Return the (x, y) coordinate for the center point of the cell that contains the specified text.  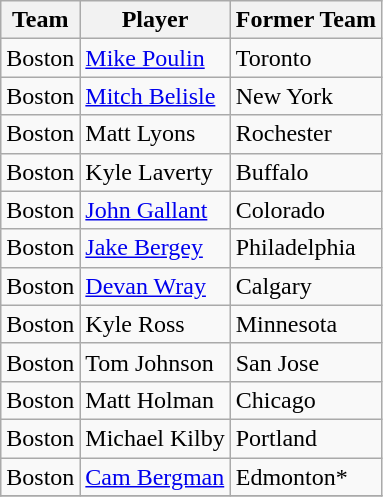
San Jose (306, 362)
Kyle Ross (155, 324)
Jake Bergey (155, 248)
Minnesota (306, 324)
Toronto (306, 58)
Player (155, 20)
Michael Kilby (155, 438)
Philadelphia (306, 248)
Edmonton* (306, 477)
Devan Wray (155, 286)
Rochester (306, 134)
Portland (306, 438)
Tom Johnson (155, 362)
Former Team (306, 20)
Matt Holman (155, 400)
Mitch Belisle (155, 96)
New York (306, 96)
Kyle Laverty (155, 172)
Chicago (306, 400)
Cam Bergman (155, 477)
Buffalo (306, 172)
Team (40, 20)
Matt Lyons (155, 134)
Colorado (306, 210)
John Gallant (155, 210)
Calgary (306, 286)
Mike Poulin (155, 58)
